Output the [X, Y] coordinate of the center of the cell containing the given text.  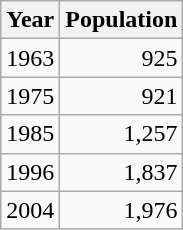
925 [122, 58]
Population [122, 20]
1975 [30, 96]
1,837 [122, 172]
1996 [30, 172]
1,257 [122, 134]
2004 [30, 210]
Year [30, 20]
1963 [30, 58]
1985 [30, 134]
921 [122, 96]
1,976 [122, 210]
